Identify which cell holds the provided text, then report its [x, y] central coordinate. 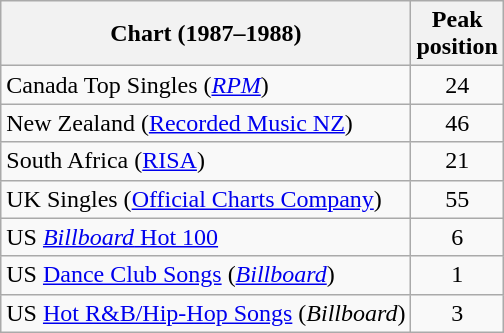
US Billboard Hot 100 [206, 237]
Canada Top Singles (RPM) [206, 85]
Peakposition [457, 34]
21 [457, 161]
US Dance Club Songs (Billboard) [206, 275]
New Zealand (Recorded Music NZ) [206, 123]
UK Singles (Official Charts Company) [206, 199]
3 [457, 313]
24 [457, 85]
46 [457, 123]
South Africa (RISA) [206, 161]
Chart (1987–1988) [206, 34]
6 [457, 237]
1 [457, 275]
US Hot R&B/Hip-Hop Songs (Billboard) [206, 313]
55 [457, 199]
